For the text-containing cell, return its midpoint in (X, Y) coordinate format. 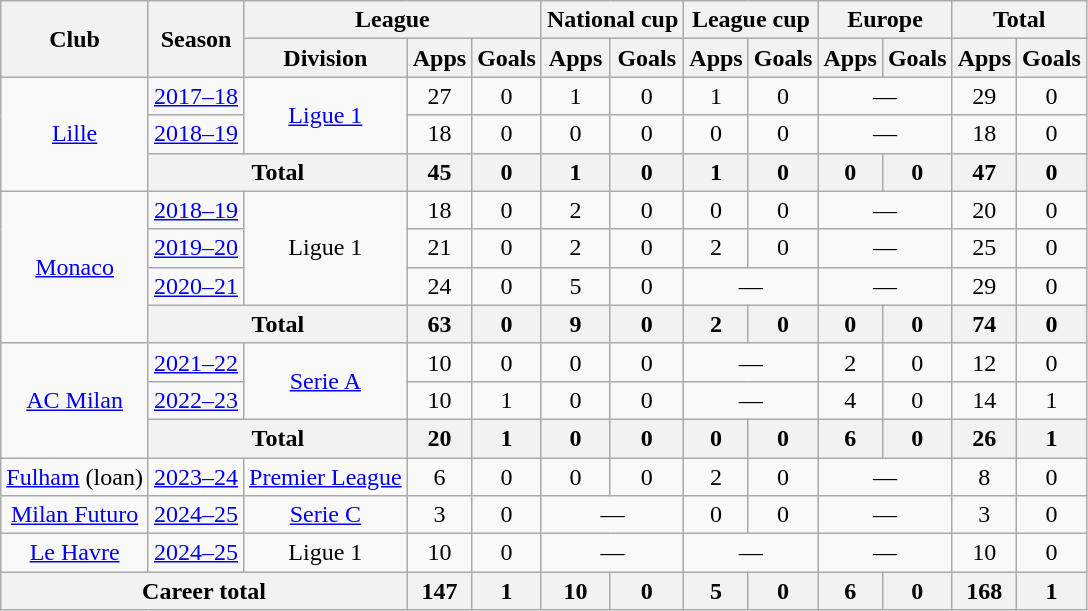
Monaco (75, 267)
Season (196, 39)
League (393, 20)
Fulham (loan) (75, 477)
24 (439, 286)
Serie C (326, 515)
Division (326, 58)
25 (984, 248)
4 (850, 400)
2019–20 (196, 248)
12 (984, 362)
8 (984, 477)
Career total (204, 591)
Europe (885, 20)
2020–21 (196, 286)
45 (439, 172)
27 (439, 96)
168 (984, 591)
National cup (612, 20)
63 (439, 324)
2021–22 (196, 362)
AC Milan (75, 400)
Le Havre (75, 553)
47 (984, 172)
Club (75, 39)
14 (984, 400)
9 (575, 324)
Lille (75, 134)
Serie A (326, 381)
21 (439, 248)
League cup (751, 20)
Premier League (326, 477)
2023–24 (196, 477)
2017–18 (196, 96)
Milan Futuro (75, 515)
26 (984, 438)
74 (984, 324)
147 (439, 591)
2022–23 (196, 400)
